Provide the (X, Y) coordinate of the cell's center where the given text is located.  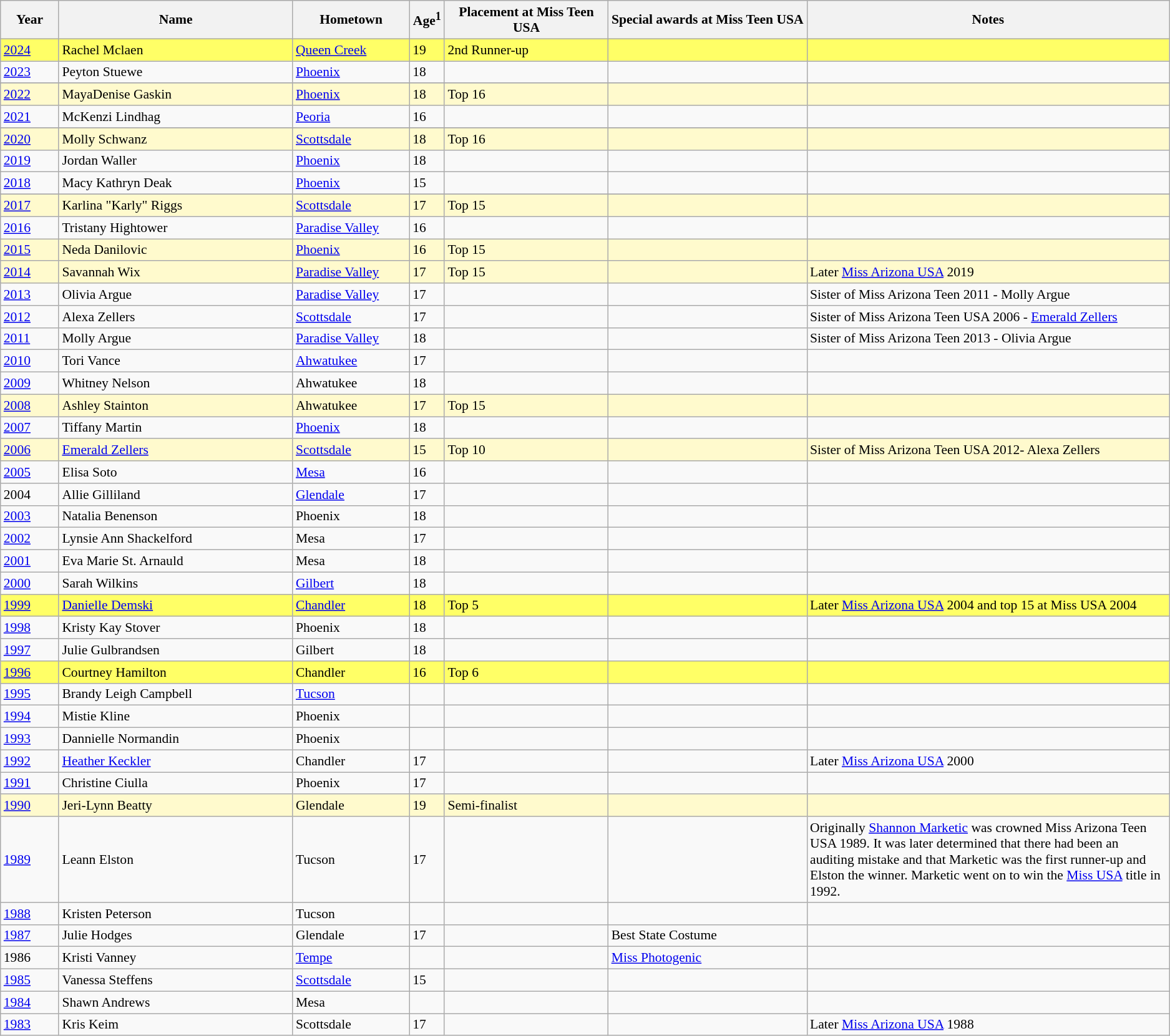
Neda Danilovic (176, 250)
Sister of Miss Arizona Teen USA 2012- Alexa Zellers (988, 450)
Allie Gilliland (176, 495)
2018 (30, 183)
Peyton Stuewe (176, 72)
Heather Keckler (176, 761)
Alexa Zellers (176, 317)
2010 (30, 361)
2008 (30, 405)
1993 (30, 739)
Courtney Hamilton (176, 672)
Kris Keim (176, 1025)
2000 (30, 583)
Mistie Kline (176, 717)
Sarah Wilkins (176, 583)
Hometown (351, 20)
1999 (30, 606)
Queen Creek (351, 50)
2023 (30, 72)
Kristi Vanney (176, 958)
2001 (30, 561)
Peoria (351, 117)
2nd Runner-up (526, 50)
MayaDenise Gaskin (176, 95)
Best State Costume (708, 936)
Top 10 (526, 450)
1987 (30, 936)
1998 (30, 628)
1984 (30, 1002)
Later Miss Arizona USA 1988 (988, 1025)
1990 (30, 806)
1988 (30, 914)
Natalia Benenson (176, 516)
Savannah Wix (176, 273)
Placement at Miss Teen USA (526, 20)
2004 (30, 495)
Leann Elston (176, 859)
1997 (30, 650)
1985 (30, 980)
Christine Ciulla (176, 783)
Later Miss Arizona USA 2004 and top 15 at Miss USA 2004 (988, 606)
Dannielle Normandin (176, 739)
Julie Hodges (176, 936)
2016 (30, 228)
Notes (988, 20)
Vanessa Steffens (176, 980)
2020 (30, 139)
1994 (30, 717)
2006 (30, 450)
Danielle Demski (176, 606)
Shawn Andrews (176, 1002)
Whitney Nelson (176, 384)
2011 (30, 339)
2019 (30, 161)
Molly Schwanz (176, 139)
1986 (30, 958)
Tristany Hightower (176, 228)
1983 (30, 1025)
2009 (30, 384)
Sister of Miss Arizona Teen 2013 - Olivia Argue (988, 339)
Age1 (427, 20)
Jordan Waller (176, 161)
Special awards at Miss Teen USA (708, 20)
Sister of Miss Arizona Teen 2011 - Molly Argue (988, 294)
Miss Photogenic (708, 958)
Tori Vance (176, 361)
1991 (30, 783)
1989 (30, 859)
Semi-finalist (526, 806)
Eva Marie St. Arnauld (176, 561)
Lynsie Ann Shackelford (176, 539)
2013 (30, 294)
Later Miss Arizona USA 2019 (988, 273)
2021 (30, 117)
Later Miss Arizona USA 2000 (988, 761)
Sister of Miss Arizona Teen USA 2006 - Emerald Zellers (988, 317)
1995 (30, 694)
Macy Kathryn Deak (176, 183)
2002 (30, 539)
Emerald Zellers (176, 450)
2005 (30, 472)
Year (30, 20)
Karlina "Karly" Riggs (176, 206)
Julie Gulbrandsen (176, 650)
1992 (30, 761)
2017 (30, 206)
Olivia Argue (176, 294)
Name (176, 20)
Ashley Stainton (176, 405)
1996 (30, 672)
2014 (30, 273)
Molly Argue (176, 339)
Tempe (351, 958)
2024 (30, 50)
2007 (30, 428)
2003 (30, 516)
Jeri-Lynn Beatty (176, 806)
Tiffany Martin (176, 428)
Rachel Mclaen (176, 50)
Kristy Kay Stover (176, 628)
Brandy Leigh Campbell (176, 694)
2015 (30, 250)
2012 (30, 317)
Elisa Soto (176, 472)
McKenzi Lindhag (176, 117)
2022 (30, 95)
Kristen Peterson (176, 914)
Top 5 (526, 606)
Top 6 (526, 672)
